Return the [x, y] coordinate for the center point of the cell that contains the specified text.  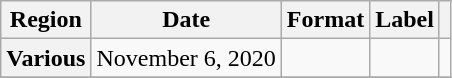
Various [46, 58]
Label [405, 20]
Date [186, 20]
Format [325, 20]
Region [46, 20]
November 6, 2020 [186, 58]
